Capture the cell that displays the provided text and extract its (x, y) central coordinate. 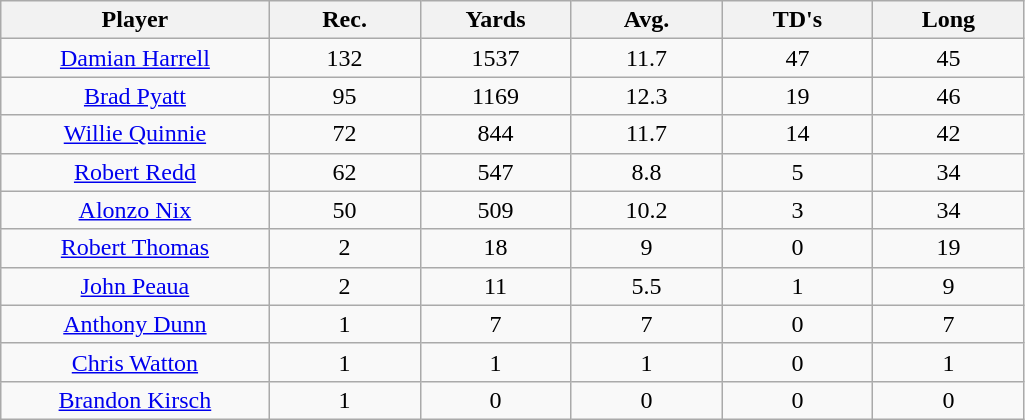
509 (496, 210)
Willie Quinnie (135, 134)
Player (135, 20)
50 (344, 210)
Anthony Dunn (135, 324)
18 (496, 248)
Brandon Kirsch (135, 400)
John Peaua (135, 286)
547 (496, 172)
Brad Pyatt (135, 96)
Robert Thomas (135, 248)
11 (496, 286)
TD's (798, 20)
95 (344, 96)
Avg. (646, 20)
72 (344, 134)
10.2 (646, 210)
132 (344, 58)
47 (798, 58)
Rec. (344, 20)
Alonzo Nix (135, 210)
Chris Watton (135, 362)
Yards (496, 20)
3 (798, 210)
12.3 (646, 96)
42 (948, 134)
45 (948, 58)
Long (948, 20)
5 (798, 172)
1169 (496, 96)
14 (798, 134)
844 (496, 134)
46 (948, 96)
62 (344, 172)
8.8 (646, 172)
1537 (496, 58)
Robert Redd (135, 172)
5.5 (646, 286)
Damian Harrell (135, 58)
